Return (X, Y) of the center of cell containing provided text 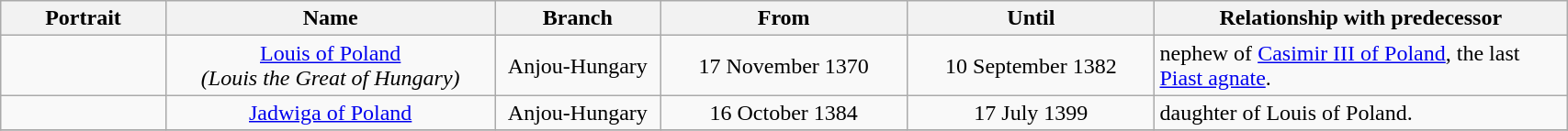
nephew of Casimir III of Poland, the last Piast agnate. (1361, 66)
17 July 1399 (1031, 113)
Jadwiga of Poland (331, 113)
daughter of Louis of Poland. (1361, 113)
Branch (577, 18)
16 October 1384 (784, 113)
Portrait (83, 18)
Name (331, 18)
From (784, 18)
Until (1031, 18)
10 September 1382 (1031, 66)
17 November 1370 (784, 66)
Relationship with predecessor (1361, 18)
Louis of Poland(Louis the Great of Hungary) (331, 66)
